Search for the cell housing the specified text and yield its (x, y) center coordinate. 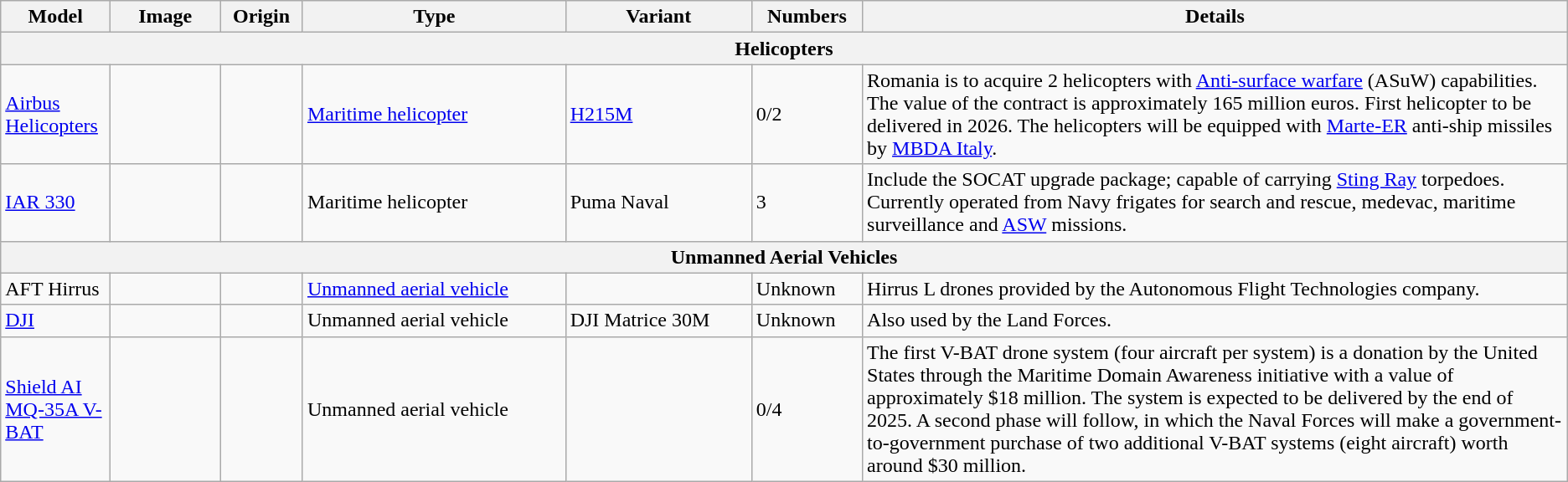
AFT Hirrus (55, 289)
Origin (261, 17)
Image (166, 17)
Hirrus L drones provided by the Autonomous Flight Technologies company. (1215, 289)
DJI (55, 320)
Details (1215, 17)
Shield AI MQ-35A V-BAT (55, 408)
Numbers (807, 17)
H215M (658, 114)
0/2 (807, 114)
Type (434, 17)
Variant (658, 17)
Unmanned Aerial Vehicles (784, 257)
3 (807, 203)
0/4 (807, 408)
IAR 330 (55, 203)
Also used by the Land Forces. (1215, 320)
DJI Matrice 30M (658, 320)
Model (55, 17)
Helicopters (784, 49)
Puma Naval (658, 203)
Airbus Helicopters (55, 114)
